Provide the [x, y] coordinate of the cell's center where the given text is located.  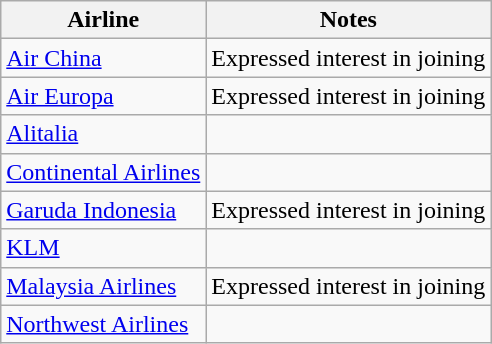
Airline [104, 20]
Continental Airlines [104, 172]
Garuda Indonesia [104, 210]
Notes [348, 20]
Alitalia [104, 134]
Northwest Airlines [104, 324]
Malaysia Airlines [104, 286]
KLM [104, 248]
Air Europa [104, 96]
Air China [104, 58]
